Identify which cell holds the provided text, then report its (x, y) central coordinate. 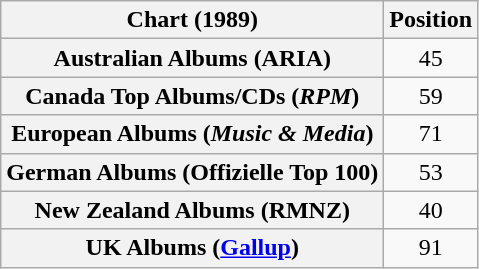
45 (431, 58)
71 (431, 134)
Position (431, 20)
UK Albums (Gallup) (192, 248)
59 (431, 96)
New Zealand Albums (RMNZ) (192, 210)
Chart (1989) (192, 20)
Australian Albums (ARIA) (192, 58)
53 (431, 172)
Canada Top Albums/CDs (RPM) (192, 96)
European Albums (Music & Media) (192, 134)
German Albums (Offizielle Top 100) (192, 172)
91 (431, 248)
40 (431, 210)
